Capture the cell that displays the provided text and extract its (X, Y) central coordinate. 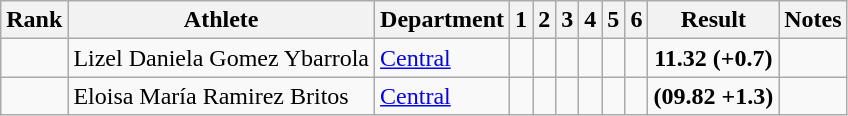
Notes (813, 20)
11.32 (+0.7) (714, 58)
Eloisa María Ramirez Britos (222, 96)
Athlete (222, 20)
(09.82 +1.3) (714, 96)
5 (614, 20)
Department (442, 20)
Lizel Daniela Gomez Ybarrola (222, 58)
3 (568, 20)
Result (714, 20)
6 (636, 20)
2 (544, 20)
4 (590, 20)
1 (522, 20)
Rank (34, 20)
